Detect which cell encompasses the target text, then output its [x, y] center coordinate. 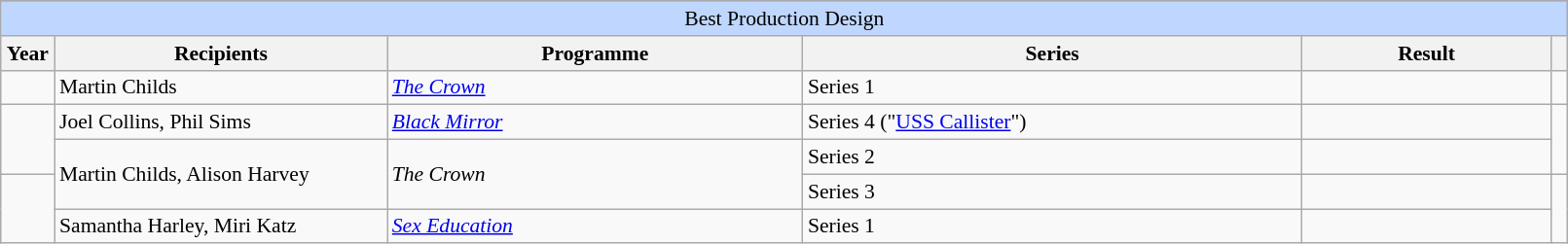
Series 3 [1053, 192]
Programme [596, 53]
Series 2 [1053, 157]
Result [1426, 53]
Recipients [221, 53]
Samantha Harley, Miri Katz [221, 227]
Black Mirror [596, 122]
Martin Childs, Alison Harvey [221, 175]
Joel Collins, Phil Sims [221, 122]
Martin Childs [221, 87]
Best Production Design [784, 18]
Series [1053, 53]
Sex Education [596, 227]
Series 4 ("USS Callister") [1053, 122]
Year [27, 53]
